Return the (x, y) coordinate for the center point of the cell that contains the specified text.  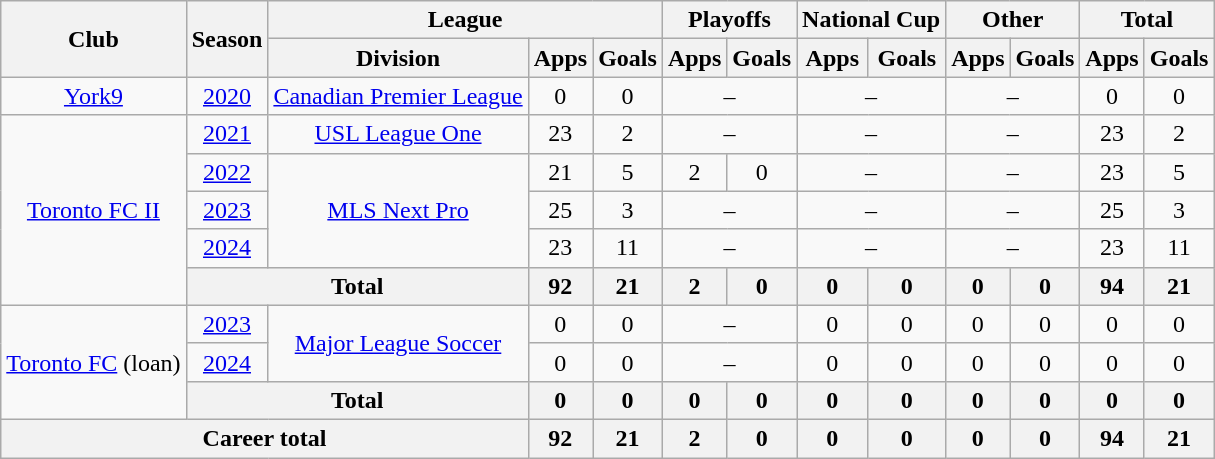
Career total (264, 438)
Toronto FC II (94, 210)
MLS Next Pro (398, 210)
2021 (227, 134)
Playoffs (729, 20)
2020 (227, 96)
Club (94, 39)
York9 (94, 96)
USL League One (398, 134)
Major League Soccer (398, 343)
Other (1013, 20)
League (465, 20)
Toronto FC (loan) (94, 362)
2022 (227, 172)
National Cup (872, 20)
Division (398, 58)
Canadian Premier League (398, 96)
Season (227, 39)
